Find where the given text appears and provide that cell's center as [X, Y] coordinate. 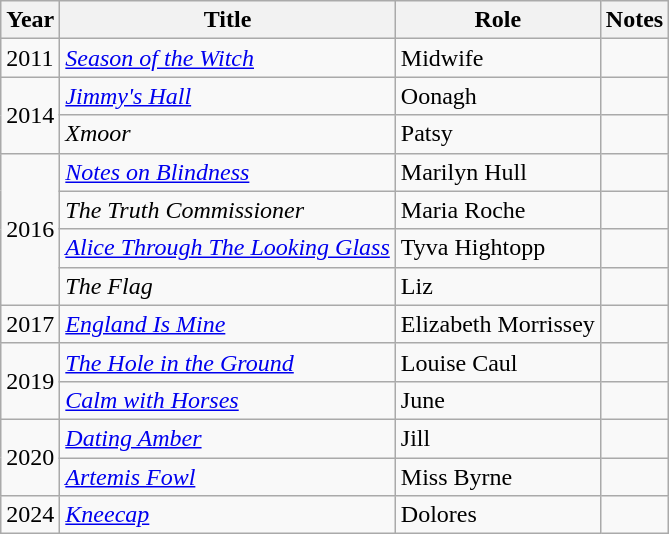
Dating Amber [228, 438]
Notes on Blindness [228, 172]
Oonagh [498, 96]
Louise Caul [498, 362]
Kneecap [228, 515]
Artemis Fowl [228, 477]
The Hole in the Ground [228, 362]
Miss Byrne [498, 477]
Liz [498, 286]
England Is Mine [228, 324]
2016 [30, 229]
2019 [30, 381]
Jimmy's Hall [228, 96]
Jill [498, 438]
Marilyn Hull [498, 172]
Role [498, 20]
Dolores [498, 515]
2020 [30, 457]
Patsy [498, 134]
Midwife [498, 58]
Tyva Hightopp [498, 248]
The Truth Commissioner [228, 210]
Alice Through The Looking Glass [228, 248]
Year [30, 20]
Elizabeth Morrissey [498, 324]
Xmoor [228, 134]
Title [228, 20]
Season of the Witch [228, 58]
2024 [30, 515]
2017 [30, 324]
Calm with Horses [228, 400]
The Flag [228, 286]
2014 [30, 115]
2011 [30, 58]
Notes [634, 20]
Maria Roche [498, 210]
June [498, 400]
